For the text-containing cell, return its midpoint in (X, Y) coordinate format. 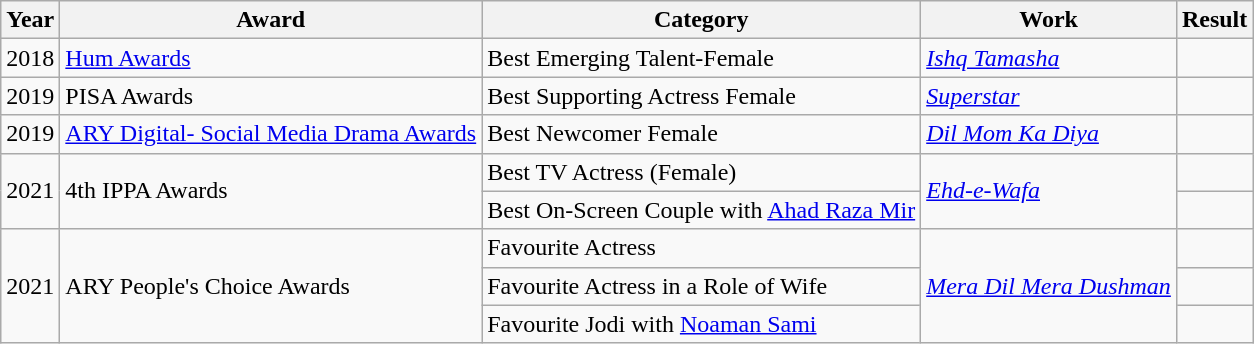
Ishq Tamasha (1049, 58)
ARY People's Choice Awards (271, 286)
Superstar (1049, 96)
Result (1214, 20)
Dil Mom Ka Diya (1049, 134)
Favourite Actress (702, 248)
Best Emerging Talent-Female (702, 58)
4th IPPA Awards (271, 191)
Work (1049, 20)
Year (30, 20)
Best Newcomer Female (702, 134)
Category (702, 20)
Best TV Actress (Female) (702, 172)
2018 (30, 58)
Mera Dil Mera Dushman (1049, 286)
Favourite Jodi with Noaman Sami (702, 324)
Hum Awards (271, 58)
Ehd-e-Wafa (1049, 191)
Best On-Screen Couple with Ahad Raza Mir (702, 210)
ARY Digital- Social Media Drama Awards (271, 134)
Best Supporting Actress Female (702, 96)
Award (271, 20)
Favourite Actress in a Role of Wife (702, 286)
PISA Awards (271, 96)
